Search for the cell housing the specified text and yield its [x, y] center coordinate. 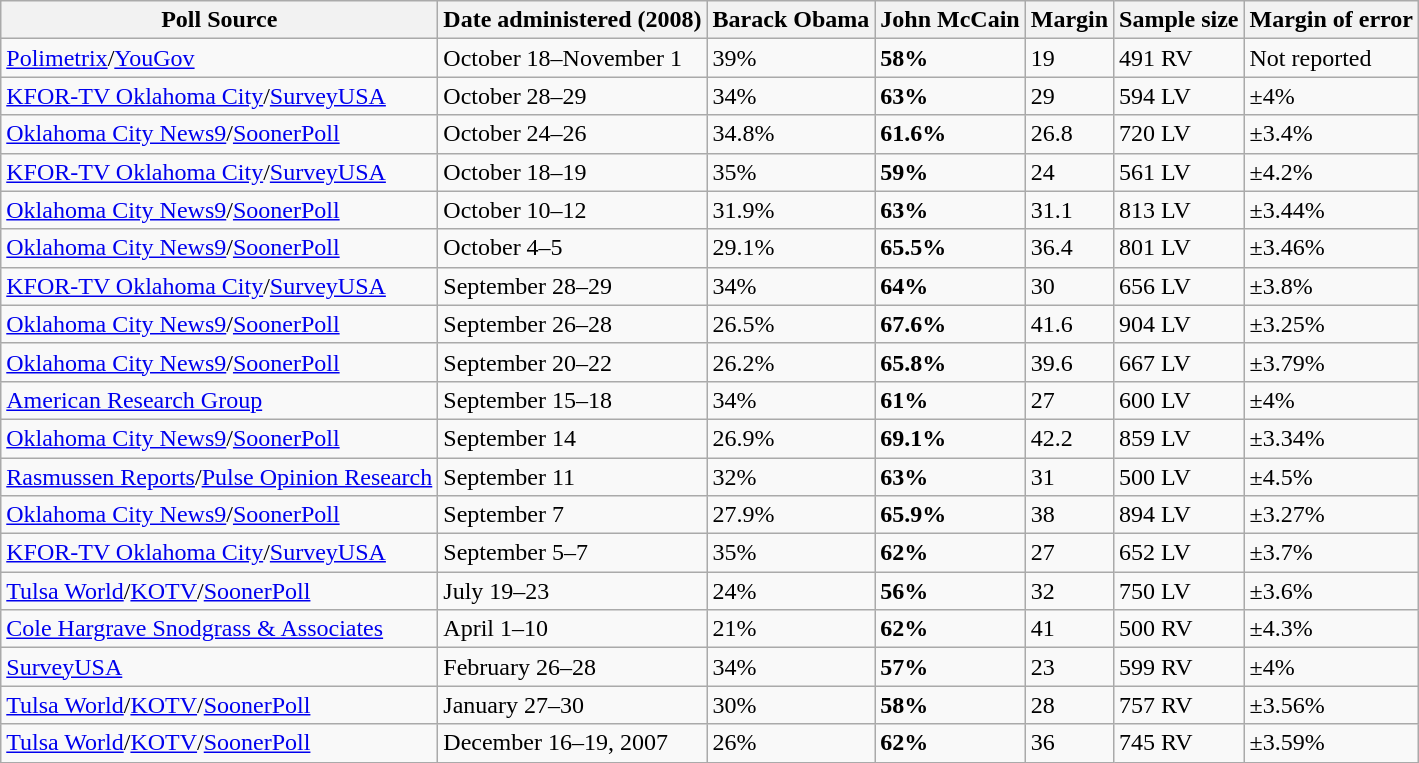
39% [791, 58]
656 LV [1179, 286]
59% [950, 172]
894 LV [1179, 515]
27.9% [791, 515]
October 10–12 [572, 210]
September 28–29 [572, 286]
720 LV [1179, 134]
61.6% [950, 134]
Cole Hargrave Snodgrass & Associates [220, 629]
September 11 [572, 477]
750 LV [1179, 591]
±3.8% [1332, 286]
30 [1069, 286]
Sample size [1179, 20]
American Research Group [220, 400]
26.5% [791, 324]
±4.2% [1332, 172]
±3.56% [1332, 705]
Not reported [1332, 58]
26.8 [1069, 134]
31 [1069, 477]
745 RV [1179, 743]
61% [950, 400]
±3.27% [1332, 515]
561 LV [1179, 172]
26.9% [791, 438]
38 [1069, 515]
September 15–18 [572, 400]
John McCain [950, 20]
801 LV [1179, 248]
±3.34% [1332, 438]
34.8% [791, 134]
600 LV [1179, 400]
64% [950, 286]
39.6 [1069, 362]
67.6% [950, 324]
±4.5% [1332, 477]
Barack Obama [791, 20]
57% [950, 667]
October 28–29 [572, 96]
Poll Source [220, 20]
Margin of error [1332, 20]
October 18–19 [572, 172]
36 [1069, 743]
January 27–30 [572, 705]
September 7 [572, 515]
32% [791, 477]
±3.44% [1332, 210]
28 [1069, 705]
Rasmussen Reports/Pulse Opinion Research [220, 477]
October 4–5 [572, 248]
69.1% [950, 438]
32 [1069, 591]
813 LV [1179, 210]
30% [791, 705]
652 LV [1179, 553]
904 LV [1179, 324]
594 LV [1179, 96]
29 [1069, 96]
65.5% [950, 248]
September 26–28 [572, 324]
December 16–19, 2007 [572, 743]
September 5–7 [572, 553]
SurveyUSA [220, 667]
41.6 [1069, 324]
±3.4% [1332, 134]
19 [1069, 58]
23 [1069, 667]
Date administered (2008) [572, 20]
26% [791, 743]
31.9% [791, 210]
±3.7% [1332, 553]
Polimetrix/YouGov [220, 58]
500 LV [1179, 477]
65.9% [950, 515]
July 19–23 [572, 591]
26.2% [791, 362]
April 1–10 [572, 629]
757 RV [1179, 705]
42.2 [1069, 438]
±3.46% [1332, 248]
24% [791, 591]
41 [1069, 629]
±3.59% [1332, 743]
21% [791, 629]
36.4 [1069, 248]
±4.3% [1332, 629]
65.8% [950, 362]
667 LV [1179, 362]
31.1 [1069, 210]
500 RV [1179, 629]
September 20–22 [572, 362]
±3.6% [1332, 591]
859 LV [1179, 438]
±3.25% [1332, 324]
September 14 [572, 438]
56% [950, 591]
October 18–November 1 [572, 58]
599 RV [1179, 667]
29.1% [791, 248]
February 26–28 [572, 667]
24 [1069, 172]
Margin [1069, 20]
±3.79% [1332, 362]
491 RV [1179, 58]
October 24–26 [572, 134]
